Return the [x, y] coordinate for the center point of the cell that contains the specified text.  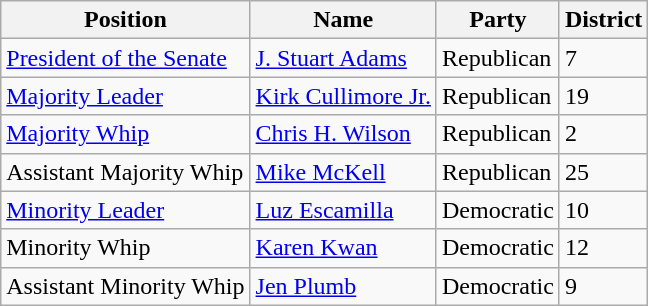
7 [603, 58]
District [603, 20]
12 [603, 248]
Minority Leader [126, 210]
2 [603, 134]
25 [603, 172]
Karen Kwan [343, 248]
Assistant Minority Whip [126, 286]
Assistant Majority Whip [126, 172]
Majority Whip [126, 134]
10 [603, 210]
Position [126, 20]
Jen Plumb [343, 286]
19 [603, 96]
Name [343, 20]
Majority Leader [126, 96]
J. Stuart Adams [343, 58]
Kirk Cullimore Jr. [343, 96]
President of the Senate [126, 58]
Luz Escamilla [343, 210]
9 [603, 286]
Chris H. Wilson [343, 134]
Minority Whip [126, 248]
Mike McKell [343, 172]
Party [498, 20]
